Return (X, Y) of the center of cell containing provided text 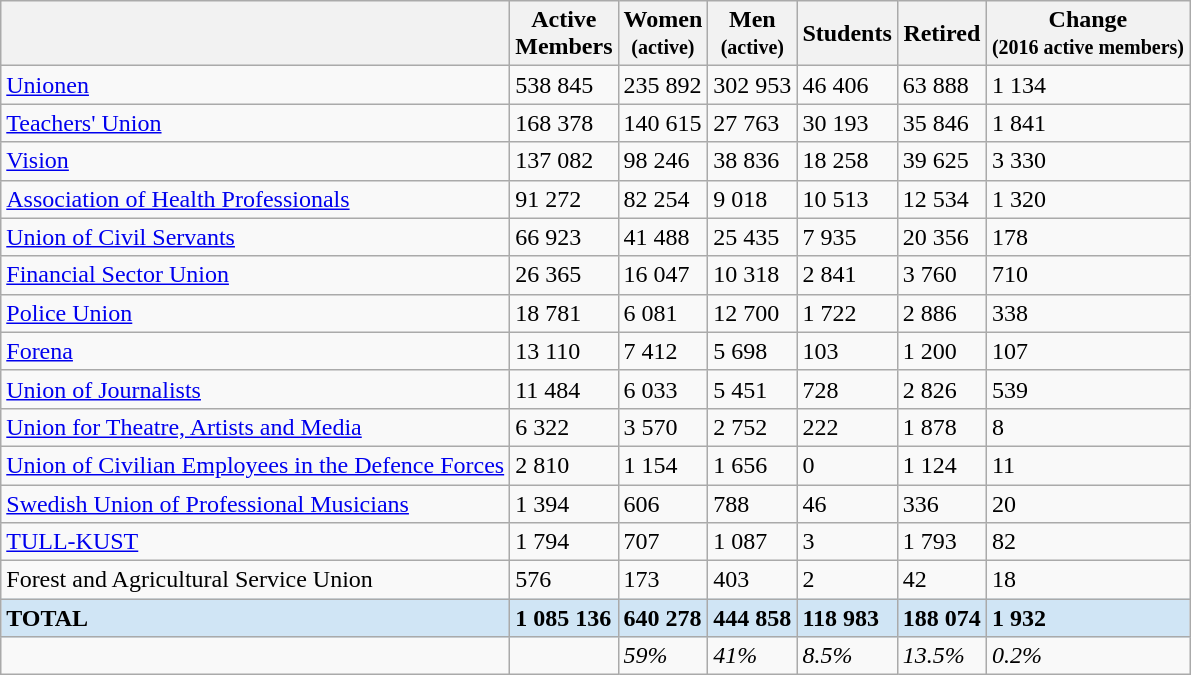
707 (663, 542)
Police Union (256, 313)
2 810 (564, 465)
27 763 (752, 123)
606 (663, 503)
82 (1088, 542)
302 953 (752, 85)
7 935 (847, 237)
336 (942, 503)
3 (847, 542)
235 892 (663, 85)
1 124 (942, 465)
0.2% (1088, 656)
168 378 (564, 123)
Vision (256, 161)
10 513 (847, 199)
91 272 (564, 199)
403 (752, 580)
Teachers' Union (256, 123)
Union of Civil Servants (256, 237)
13.5% (942, 656)
Forest and Agricultural Service Union (256, 580)
Men(active) (752, 34)
338 (1088, 313)
Women(active) (663, 34)
18 258 (847, 161)
26 365 (564, 275)
140 615 (663, 123)
188 074 (942, 618)
20 356 (942, 237)
2 752 (752, 427)
Union for Theatre, Artists and Media (256, 427)
710 (1088, 275)
39 625 (942, 161)
8.5% (847, 656)
539 (1088, 389)
3 330 (1088, 161)
538 845 (564, 85)
Change(2016 active members) (1088, 34)
Students (847, 34)
444 858 (752, 618)
12 700 (752, 313)
1 087 (752, 542)
1 154 (663, 465)
3 760 (942, 275)
1 134 (1088, 85)
59% (663, 656)
1 320 (1088, 199)
46 406 (847, 85)
1 200 (942, 351)
35 846 (942, 123)
6 081 (663, 313)
1 394 (564, 503)
1 793 (942, 542)
18 781 (564, 313)
38 836 (752, 161)
Swedish Union of Professional Musicians (256, 503)
118 983 (847, 618)
16 047 (663, 275)
222 (847, 427)
Retired (942, 34)
6 322 (564, 427)
Forena (256, 351)
13 110 (564, 351)
1 722 (847, 313)
6 033 (663, 389)
63 888 (942, 85)
41 488 (663, 237)
103 (847, 351)
7 412 (663, 351)
2 826 (942, 389)
2 841 (847, 275)
1 794 (564, 542)
11 (1088, 465)
1 841 (1088, 123)
1 085 136 (564, 618)
5 451 (752, 389)
Financial Sector Union (256, 275)
82 254 (663, 199)
8 (1088, 427)
Association of Health Professionals (256, 199)
20 (1088, 503)
576 (564, 580)
42 (942, 580)
11 484 (564, 389)
1 878 (942, 427)
TULL-KUST (256, 542)
46 (847, 503)
173 (663, 580)
788 (752, 503)
98 246 (663, 161)
12 534 (942, 199)
9 018 (752, 199)
640 278 (663, 618)
ActiveMembers (564, 34)
5 698 (752, 351)
66 923 (564, 237)
Union of Civilian Employees in the Defence Forces (256, 465)
Unionen (256, 85)
178 (1088, 237)
10 318 (752, 275)
Union of Journalists (256, 389)
18 (1088, 580)
41% (752, 656)
1 932 (1088, 618)
30 193 (847, 123)
107 (1088, 351)
25 435 (752, 237)
1 656 (752, 465)
TOTAL (256, 618)
3 570 (663, 427)
2 (847, 580)
2 886 (942, 313)
137 082 (564, 161)
728 (847, 389)
0 (847, 465)
